Find where the given text appears and provide that cell's center as (x, y) coordinate. 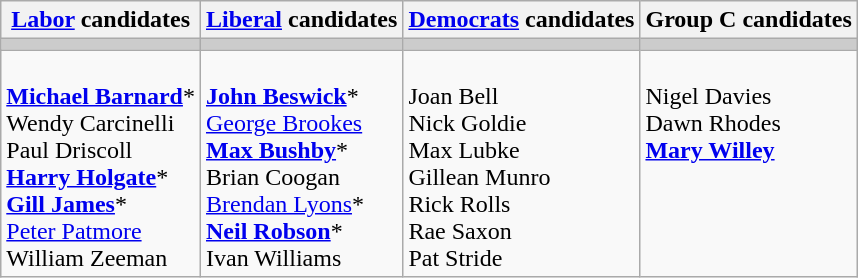
John Beswick* George Brookes Max Bushby* Brian Coogan Brendan Lyons* Neil Robson* Ivan Williams (301, 164)
Nigel Davies Dawn Rhodes Mary Willey (748, 164)
Group C candidates (748, 20)
Liberal candidates (301, 20)
Michael Barnard* Wendy Carcinelli Paul Driscoll Harry Holgate* Gill James* Peter Patmore William Zeeman (101, 164)
Democrats candidates (522, 20)
Labor candidates (101, 20)
Joan Bell Nick Goldie Max Lubke Gillean Munro Rick Rolls Rae Saxon Pat Stride (522, 164)
